Locate the cell with the specified text and output its [x, y] center coordinate. 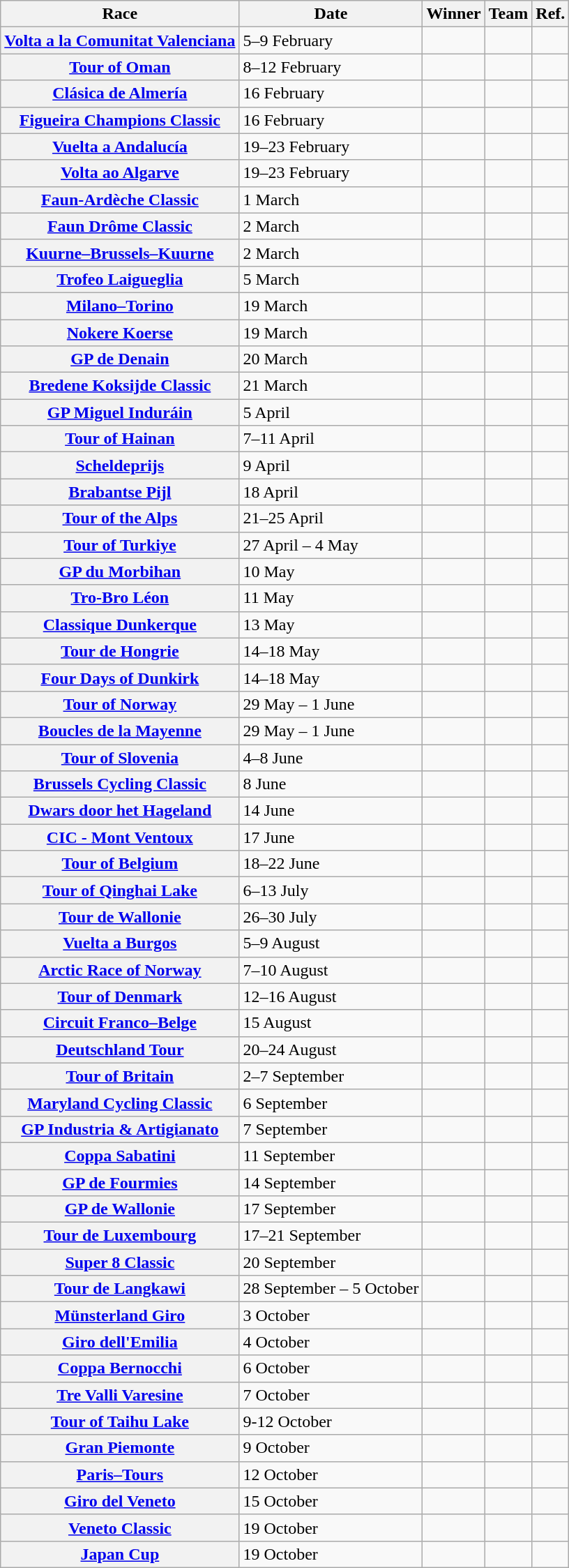
Tour of Britain [120, 1076]
Veneto Classic [120, 1528]
Deutschland Tour [120, 1050]
Brabantse Pijl [120, 492]
12 October [331, 1474]
Tour of Norway [120, 704]
11 September [331, 1156]
GP du Morbihan [120, 572]
Vuelta a Andalucía [120, 147]
Tour of Hainan [120, 439]
Faun-Ardèche Classic [120, 200]
8–12 February [331, 67]
Münsterland Giro [120, 1315]
Tour of Qinghai Lake [120, 890]
10 May [331, 572]
Giro dell'Emilia [120, 1342]
Four Days of Dunkirk [120, 678]
GP de Wallonie [120, 1209]
4–8 June [331, 757]
21–25 April [331, 518]
6 September [331, 1103]
GP Industria & Artigianato [120, 1129]
18–22 June [331, 864]
Coppa Sabatini [120, 1156]
Team [508, 14]
21 March [331, 386]
Paris–Tours [120, 1474]
Tro-Bro Léon [120, 598]
Japan Cup [120, 1554]
20 March [331, 359]
Tour of Oman [120, 67]
18 April [331, 492]
9 April [331, 465]
Scheldeprijs [120, 465]
Volta ao Algarve [120, 173]
Maryland Cycling Classic [120, 1103]
Coppa Bernocchi [120, 1368]
Tour of the Alps [120, 518]
GP de Fourmies [120, 1183]
7 October [331, 1395]
6 October [331, 1368]
5–9 February [331, 40]
Ref. [551, 14]
Winner [453, 14]
5 March [331, 279]
Super 8 Classic [120, 1262]
Tour de Langkawi [120, 1289]
Tour of Belgium [120, 864]
15 October [331, 1501]
Tour de Luxembourg [120, 1236]
12–16 August [331, 996]
Classique Dunkerque [120, 625]
1 March [331, 200]
17 June [331, 837]
Date [331, 14]
Tre Valli Varesine [120, 1395]
7 September [331, 1129]
Volta a la Comunitat Valenciana [120, 40]
9-12 October [331, 1421]
28 September – 5 October [331, 1289]
Tour of Taihu Lake [120, 1421]
Vuelta a Burgos [120, 943]
Clásica de Almería [120, 94]
Kuurne–Brussels–Kuurne [120, 253]
13 May [331, 625]
GP Miguel Induráin [120, 412]
11 May [331, 598]
6–13 July [331, 890]
2–7 September [331, 1076]
9 October [331, 1448]
27 April – 4 May [331, 545]
Tour de Hongrie [120, 651]
Gran Piemonte [120, 1448]
Figueira Champions Classic [120, 120]
Trofeo Laigueglia [120, 279]
Faun Drôme Classic [120, 226]
CIC - Mont Ventoux [120, 837]
Brussels Cycling Classic [120, 784]
Race [120, 14]
Tour of Turkiye [120, 545]
Tour of Denmark [120, 996]
8 June [331, 784]
20–24 August [331, 1050]
Giro del Veneto [120, 1501]
5 April [331, 412]
Bredene Koksijde Classic [120, 386]
Tour of Slovenia [120, 757]
Arctic Race of Norway [120, 970]
Tour de Wallonie [120, 917]
GP de Denain [120, 359]
15 August [331, 1023]
7–10 August [331, 970]
Nokere Koerse [120, 333]
Boucles de la Mayenne [120, 731]
14 September [331, 1183]
4 October [331, 1342]
14 June [331, 811]
Milano–Torino [120, 306]
Dwars door het Hageland [120, 811]
7–11 April [331, 439]
17–21 September [331, 1236]
20 September [331, 1262]
3 October [331, 1315]
17 September [331, 1209]
Circuit Franco–Belge [120, 1023]
5–9 August [331, 943]
26–30 July [331, 917]
